Provide the [x, y] coordinate of the cell's center where the given text is located.  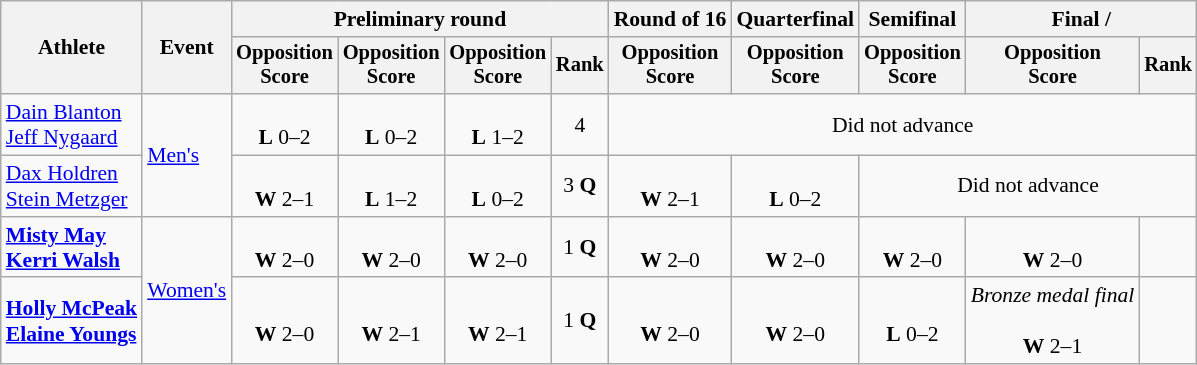
Athlete [72, 48]
Misty MayKerri Walsh [72, 248]
3 Q [580, 186]
Dax HoldrenStein Metzger [72, 186]
Final / [1082, 19]
Bronze medal finalW 2–1 [1053, 322]
Quarterfinal [795, 19]
Women's [186, 291]
Event [186, 48]
Dain BlantonJeff Nygaard [72, 124]
Preliminary round [420, 19]
Men's [186, 155]
4 [580, 124]
Round of 16 [670, 19]
Semifinal [912, 19]
Holly McPeakElaine Youngs [72, 322]
